Find where the given text appears and provide that cell's center as (X, Y) coordinate. 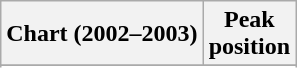
Peakposition (249, 34)
Chart (2002–2003) (102, 34)
